Extract the (x, y) coordinate from the center of the cell holding the provided text.  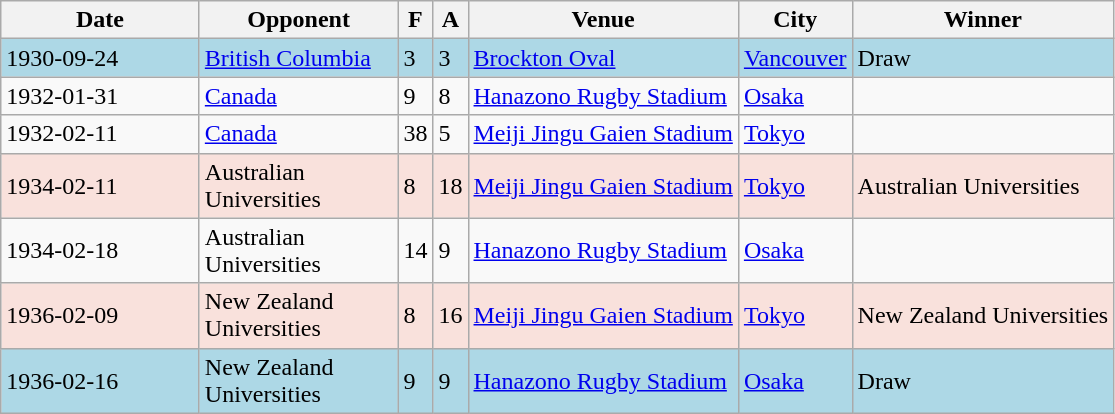
Vancouver (795, 58)
British Columbia (298, 58)
City (795, 20)
16 (450, 316)
1936-02-16 (100, 380)
Opponent (298, 20)
Date (100, 20)
1930-09-24 (100, 58)
1934-02-11 (100, 186)
1936-02-09 (100, 316)
Winner (983, 20)
1932-01-31 (100, 96)
Brockton Oval (603, 58)
1932-02-11 (100, 134)
Venue (603, 20)
5 (450, 134)
38 (416, 134)
A (450, 20)
1934-02-18 (100, 250)
F (416, 20)
18 (450, 186)
14 (416, 250)
